Search for the cell housing the specified text and yield its [X, Y] center coordinate. 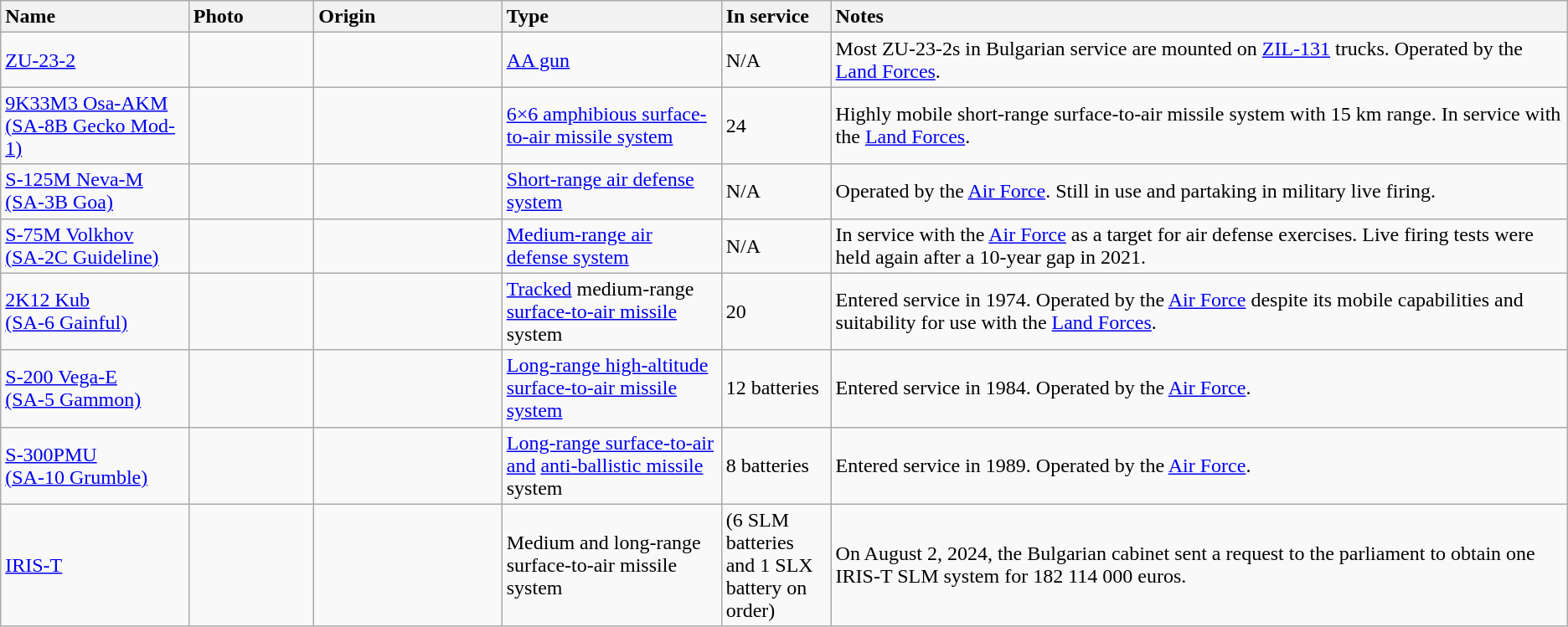
Long-range surface-to-air and anti-ballistic missile system [611, 465]
Operated by the Air Force. Still in use and partaking in military live firing. [1199, 191]
Entered service in 1989. Operated by the Air Force. [1199, 465]
Most ZU-23-2s in Bulgarian service are mounted on ZIL-131 trucks. Operated by the Land Forces. [1199, 60]
9K33M3 Osa-AKM(SA-8B Gecko Mod-1) [95, 126]
Tracked medium-range surface-to-air missile system [611, 311]
Name [95, 17]
In service with the Air Force as a target for air defense exercises. Live firing tests were held again after a 10-year gap in 2021. [1199, 246]
AA gun [611, 60]
Photo [251, 17]
2K12 Kub(SA-6 Gainful) [95, 311]
24 [776, 126]
S-75M Volkhov(SA-2C Guideline) [95, 246]
Notes [1199, 17]
IRIS-T [95, 565]
Short-range air defense system [611, 191]
Entered service in 1974. Operated by the Air Force despite its mobile capabilities and suitability for use with the Land Forces. [1199, 311]
ZU-23-2 [95, 60]
8 batteries [776, 465]
S-125M Neva-M(SA-3B Goa) [95, 191]
S-300PMU(SA-10 Grumble) [95, 465]
Long-range high-altitude surface-to-air missile system [611, 388]
On August 2, 2024, the Bulgarian cabinet sent a request to the parliament to obtain one IRIS-T SLM system for 182 114 000 euros. [1199, 565]
Medium and long-range surface-to-air missile system [611, 565]
(6 SLM batteries and 1 SLX battery on order) [776, 565]
Entered service in 1984. Operated by the Air Force. [1199, 388]
Type [611, 17]
Medium-range air defense system [611, 246]
12 batteries [776, 388]
6×6 amphibious surface-to-air missile system [611, 126]
20 [776, 311]
S-200 Vega-E(SA-5 Gammon) [95, 388]
In service [776, 17]
Highly mobile short-range surface-to-air missile system with 15 km range. In service with the Land Forces. [1199, 126]
Origin [408, 17]
